For the text-containing cell, return its midpoint in [x, y] coordinate format. 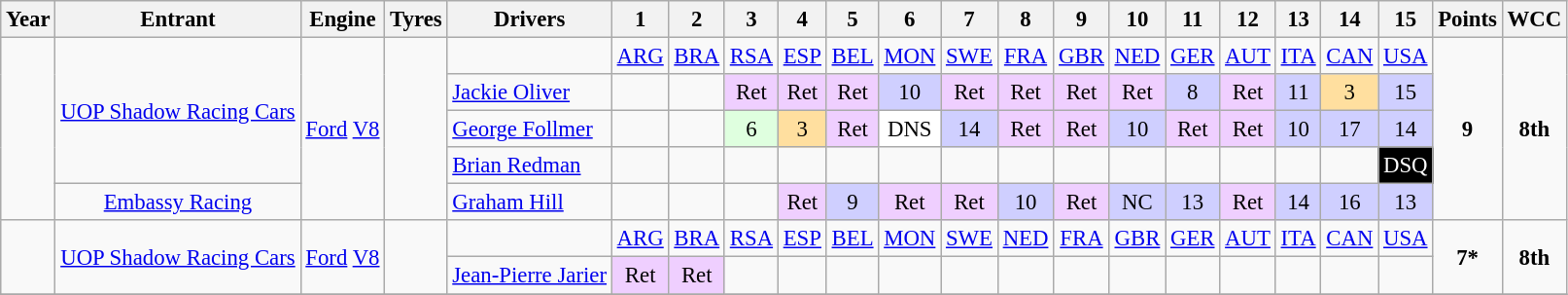
NC [1137, 203]
DNS [910, 129]
2 [696, 19]
Drivers [529, 19]
7 [970, 19]
Jackie Oliver [529, 92]
5 [853, 19]
Graham Hill [529, 203]
7* [1468, 257]
George Follmer [529, 129]
12 [1248, 19]
16 [1349, 203]
Embassy Racing [178, 203]
Tyres [416, 19]
Jean-Pierre Jarier [529, 276]
Year [28, 19]
Brian Redman [529, 166]
4 [802, 19]
Points [1468, 19]
Entrant [178, 19]
17 [1349, 129]
1 [640, 19]
DSQ [1406, 166]
Engine [342, 19]
WCC [1534, 19]
